Output the (X, Y) coordinate of the center of the cell containing the given text.  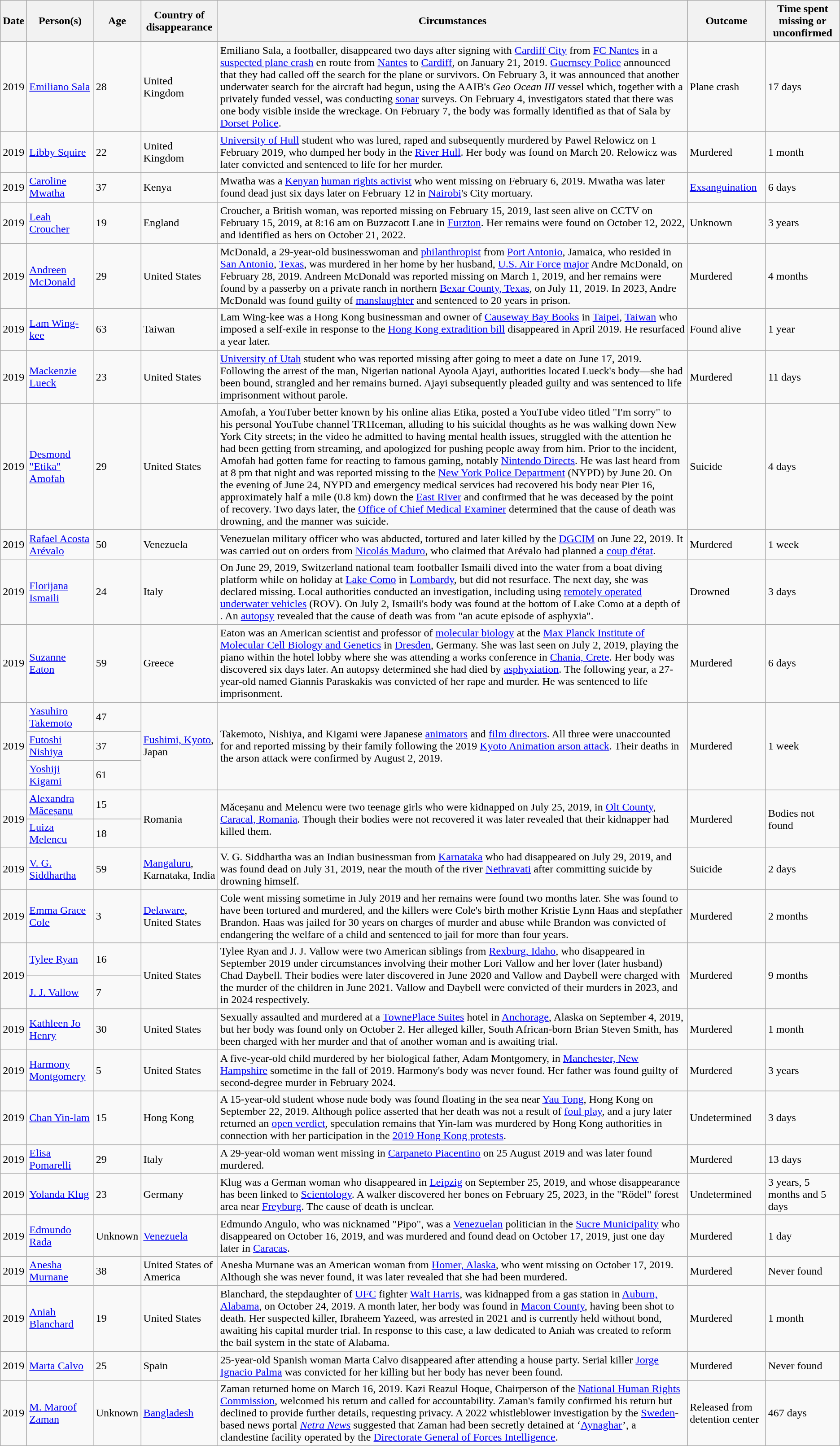
Futoshi Nishiya (60, 746)
Exsanguination (727, 188)
Greece (179, 663)
5 (117, 1070)
Germany (179, 1194)
50 (117, 544)
1 day (802, 1236)
Person(s) (60, 21)
Emiliano Sala (60, 87)
Florijana Ismaili (60, 592)
M. Maroof Zaman (60, 1413)
Aniah Blanchard (60, 1318)
Anesha Murnane (60, 1271)
9 months (802, 976)
Hong Kong (179, 1117)
Delaware, United States (179, 916)
Mackenzie Lueck (60, 377)
Released from detention center (727, 1413)
Libby Squire (60, 152)
17 days (802, 87)
United States of America (179, 1271)
Drowned (727, 592)
Edmundo Rada (60, 1236)
24 (117, 592)
Emma Grace Cole (60, 916)
Plane crash (727, 87)
Andreen McDonald (60, 276)
A 29-year-old woman went missing in Carpaneto Piacentino on 25 August 2019 and was later found murdered. (452, 1159)
61 (117, 776)
3 years, 5 months and 5 days (802, 1194)
Kenya (179, 188)
Country of disappearance (179, 21)
63 (117, 329)
Spain (179, 1365)
Kathleen Jo Henry (60, 1029)
Yasuhiro Takemoto (60, 716)
22 (117, 152)
16 (117, 960)
J. J. Vallow (60, 992)
11 days (802, 377)
Tylee Ryan (60, 960)
Yoshiji Kigami (60, 776)
2 days (802, 869)
Time spent missing or unconfirmed (802, 21)
Circumstances (452, 21)
V. G. Siddhartha (60, 869)
Romania (179, 819)
Bangladesh (179, 1413)
1 year (802, 329)
Fushimi, Kyoto, Japan (179, 746)
467 days (802, 1413)
Yolanda Klug (60, 1194)
38 (117, 1271)
Lam Wing-kee (60, 329)
Bodies not found (802, 819)
Caroline Mwatha (60, 188)
Age (117, 21)
Rafael Acosta Arévalo (60, 544)
Found alive (727, 329)
Taiwan (179, 329)
30 (117, 1029)
Outcome (727, 21)
Mangaluru, Karnataka, India (179, 869)
28 (117, 87)
Chan Yin-lam (60, 1117)
Desmond "Etika" Amofah (60, 467)
England (179, 223)
Suzanne Eaton (60, 663)
Date (13, 21)
4 months (802, 276)
3 (117, 916)
25 (117, 1365)
4 days (802, 467)
Harmony Montgomery (60, 1070)
7 (117, 992)
Luiza Melencu (60, 834)
2 months (802, 916)
Marta Calvo (60, 1365)
Leah Croucher (60, 223)
47 (117, 716)
Alexandra Măceșanu (60, 804)
Elisa Pomarelli (60, 1159)
13 days (802, 1159)
18 (117, 834)
